Extract the [x, y] coordinate from the center of the cell holding the provided text.  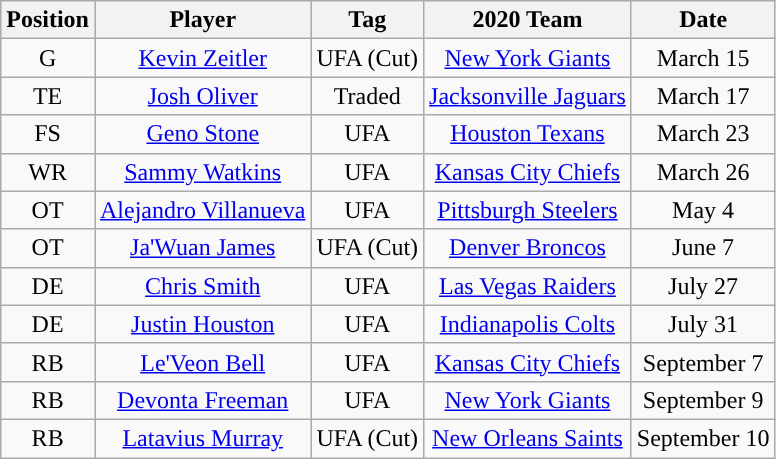
Position [48, 20]
Justin Houston [202, 324]
Traded [368, 96]
March 23 [703, 134]
Houston Texans [528, 134]
September 9 [703, 400]
May 4 [703, 210]
Latavius Murray [202, 438]
Devonta Freeman [202, 400]
Jacksonville Jaguars [528, 96]
WR [48, 172]
G [48, 58]
Geno Stone [202, 134]
Ja'Wuan James [202, 248]
Kevin Zeitler [202, 58]
Alejandro Villanueva [202, 210]
Le'Veon Bell [202, 362]
March 26 [703, 172]
July 31 [703, 324]
Denver Broncos [528, 248]
Date [703, 20]
Player [202, 20]
March 15 [703, 58]
Sammy Watkins [202, 172]
June 7 [703, 248]
July 27 [703, 286]
New Orleans Saints [528, 438]
March 17 [703, 96]
Las Vegas Raiders [528, 286]
FS [48, 134]
2020 Team [528, 20]
Indianapolis Colts [528, 324]
Josh Oliver [202, 96]
September 10 [703, 438]
September 7 [703, 362]
Pittsburgh Steelers [528, 210]
Chris Smith [202, 286]
TE [48, 96]
Tag [368, 20]
